Provide the [x, y] coordinate of the cell's center where the given text is located.  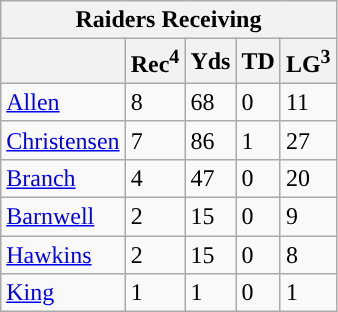
Hawkins [63, 255]
20 [308, 178]
King [63, 293]
Raiders Receiving [168, 20]
68 [210, 102]
LG3 [308, 62]
9 [308, 217]
7 [155, 140]
4 [155, 178]
Barnwell [63, 217]
Christensen [63, 140]
86 [210, 140]
Yds [210, 62]
Allen [63, 102]
Branch [63, 178]
TD [258, 62]
Rec4 [155, 62]
47 [210, 178]
11 [308, 102]
27 [308, 140]
